From the cell containing the given text, extract its center point as [x, y] coordinate. 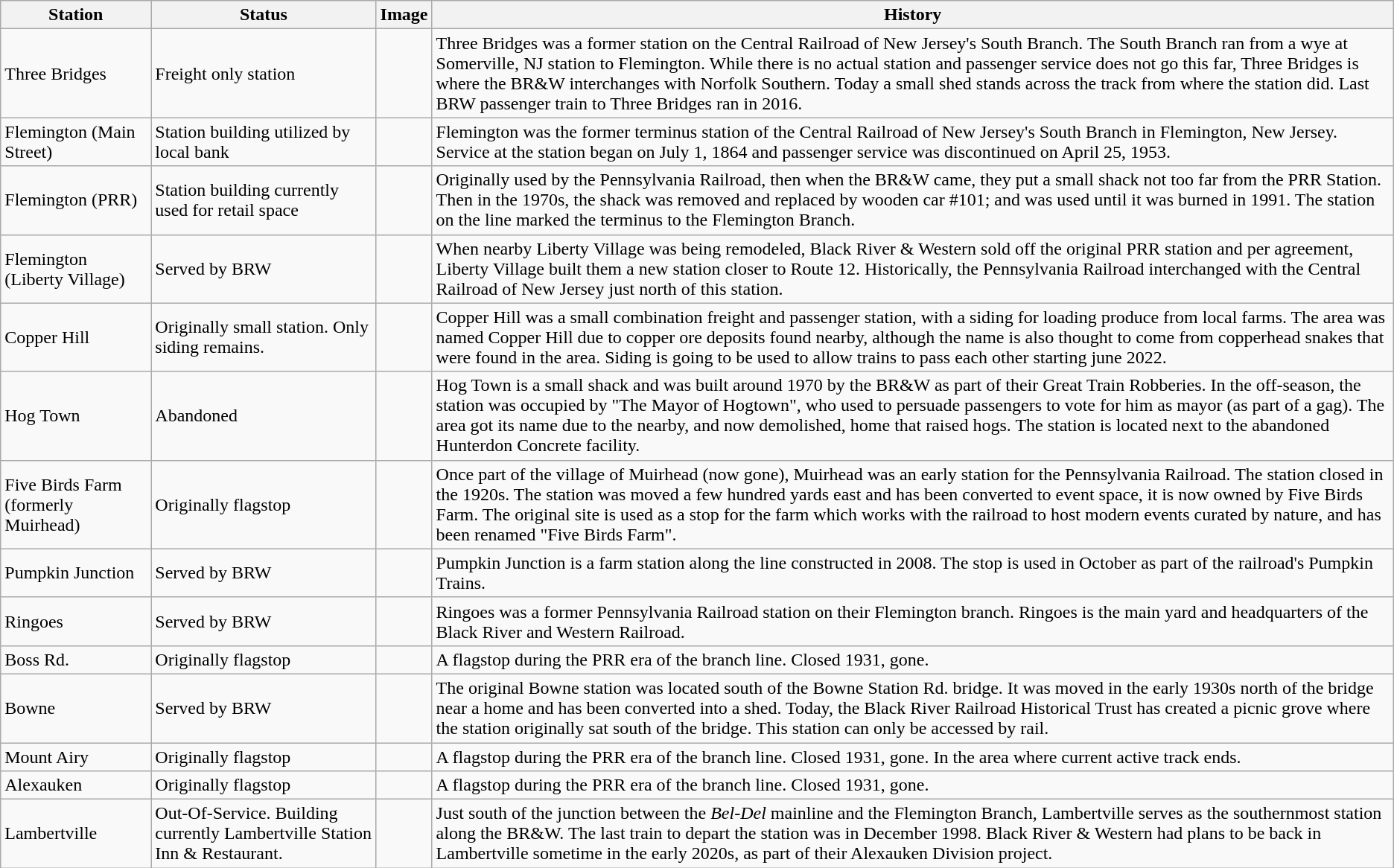
Originally small station. Only siding remains. [264, 337]
Five Birds Farm (formerly Muirhead) [76, 505]
Boss Rd. [76, 660]
Station [76, 15]
Image [404, 15]
Lambertville [76, 834]
Alexauken [76, 785]
Out-Of-Service. Building currently Lambertville Station Inn & Restaurant. [264, 834]
Flemington (Liberty Village) [76, 269]
Pumpkin Junction is a farm station along the line constructed in 2008. The stop is used in October as part of the railroad's Pumpkin Trains. [913, 573]
Pumpkin Junction [76, 573]
A flagstop during the PRR era of the branch line. Closed 1931, gone. In the area where current active track ends. [913, 757]
History [913, 15]
Flemington (Main Street) [76, 141]
Copper Hill [76, 337]
Station building currently used for retail space [264, 200]
Hog Town [76, 415]
Station building utilized by local bank [264, 141]
Bowne [76, 708]
Flemington (PRR) [76, 200]
Mount Airy [76, 757]
Status [264, 15]
Three Bridges [76, 73]
Freight only station [264, 73]
Abandoned [264, 415]
Ringoes [76, 621]
